From the cell containing the given text, extract its center point as (X, Y) coordinate. 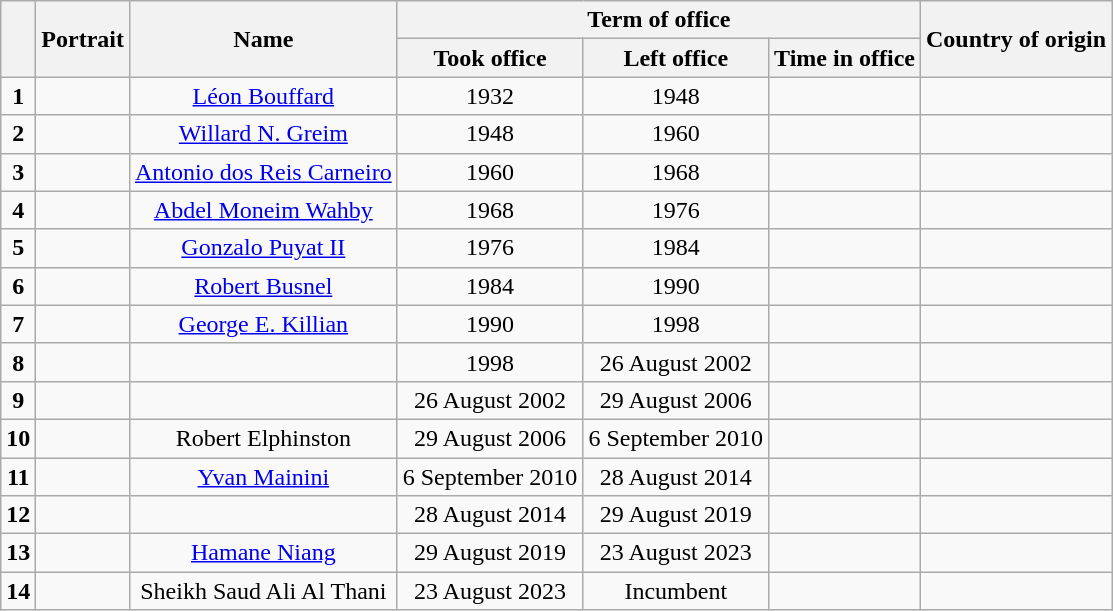
13 (18, 553)
9 (18, 400)
Robert Elphinston (263, 438)
12 (18, 515)
Portrait (83, 39)
1932 (490, 96)
Robert Busnel (263, 286)
11 (18, 477)
1 (18, 96)
Sheikh Saud Ali Al Thani (263, 591)
14 (18, 591)
Gonzalo Puyat II (263, 248)
6 (18, 286)
10 (18, 438)
Léon Bouffard (263, 96)
Country of origin (1016, 39)
5 (18, 248)
Antonio dos Reis Carneiro (263, 172)
Took office (490, 58)
Incumbent (676, 591)
Yvan Mainini (263, 477)
Term of office (658, 20)
3 (18, 172)
Time in office (845, 58)
Willard N. Greim (263, 134)
Name (263, 39)
George E. Killian (263, 324)
Abdel Moneim Wahby (263, 210)
4 (18, 210)
7 (18, 324)
8 (18, 362)
Hamane Niang (263, 553)
Left office (676, 58)
2 (18, 134)
